Pinpoint the cell where the given text exists, returning its (x, y) midpoint coordinate. 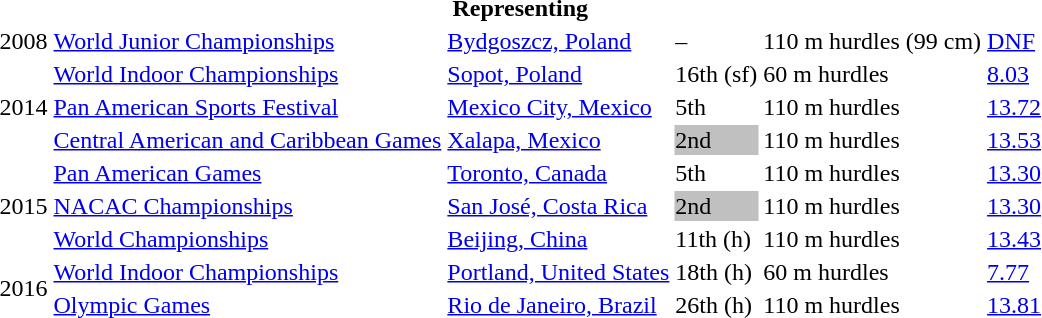
110 m hurdles (99 cm) (872, 41)
World Junior Championships (248, 41)
– (716, 41)
Sopot, Poland (558, 74)
NACAC Championships (248, 206)
Bydgoszcz, Poland (558, 41)
Portland, United States (558, 272)
San José, Costa Rica (558, 206)
Xalapa, Mexico (558, 140)
Central American and Caribbean Games (248, 140)
Beijing, China (558, 239)
Pan American Games (248, 173)
18th (h) (716, 272)
Toronto, Canada (558, 173)
16th (sf) (716, 74)
World Championships (248, 239)
11th (h) (716, 239)
Pan American Sports Festival (248, 107)
Mexico City, Mexico (558, 107)
